Detect which cell encompasses the target text, then output its [x, y] center coordinate. 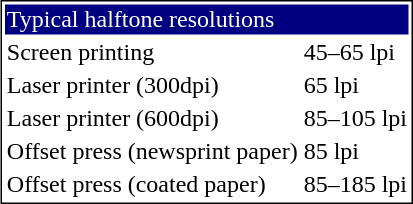
Laser printer (300dpi) [152, 85]
85 lpi [355, 151]
Offset press (newsprint paper) [152, 151]
Laser printer (600dpi) [152, 119]
Typical halftone resolutions [206, 19]
45–65 lpi [355, 53]
85–185 lpi [355, 185]
Screen printing [152, 53]
85–105 lpi [355, 119]
Offset press (coated paper) [152, 185]
65 lpi [355, 85]
